From the cell containing the given text, extract its center point as [X, Y] coordinate. 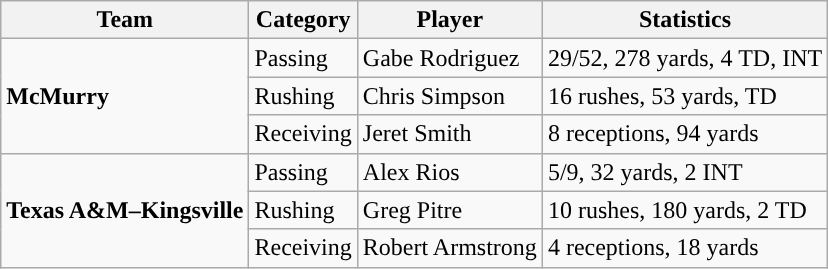
Texas A&M–Kingsville [125, 210]
Team [125, 20]
16 rushes, 53 yards, TD [684, 96]
Chris Simpson [450, 96]
4 receptions, 18 yards [684, 248]
Robert Armstrong [450, 248]
McMurry [125, 96]
10 rushes, 180 yards, 2 TD [684, 210]
Jeret Smith [450, 134]
Alex Rios [450, 172]
Category [303, 20]
Player [450, 20]
5/9, 32 yards, 2 INT [684, 172]
Statistics [684, 20]
29/52, 278 yards, 4 TD, INT [684, 58]
Gabe Rodriguez [450, 58]
Greg Pitre [450, 210]
8 receptions, 94 yards [684, 134]
